Detect which cell encompasses the target text, then output its (X, Y) center coordinate. 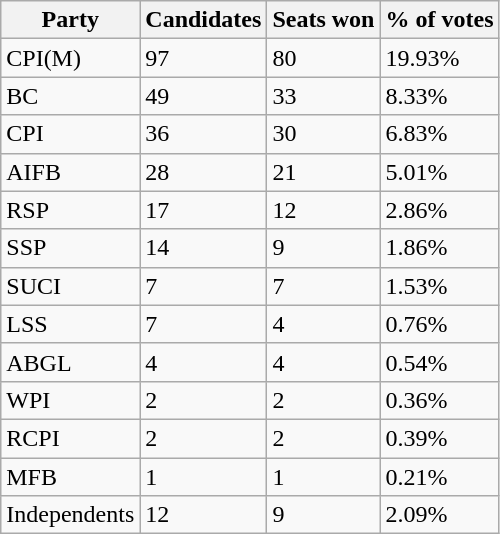
CPI (70, 134)
Candidates (204, 20)
33 (324, 96)
17 (204, 210)
1.86% (440, 248)
2.09% (440, 515)
0.21% (440, 477)
LSS (70, 324)
28 (204, 172)
49 (204, 96)
21 (324, 172)
14 (204, 248)
ABGL (70, 362)
0.76% (440, 324)
0.54% (440, 362)
8.33% (440, 96)
30 (324, 134)
Independents (70, 515)
36 (204, 134)
CPI(M) (70, 58)
0.39% (440, 438)
1.53% (440, 286)
19.93% (440, 58)
MFB (70, 477)
5.01% (440, 172)
Party (70, 20)
0.36% (440, 400)
6.83% (440, 134)
% of votes (440, 20)
RCPI (70, 438)
Seats won (324, 20)
2.86% (440, 210)
97 (204, 58)
WPI (70, 400)
SSP (70, 248)
SUCI (70, 286)
AIFB (70, 172)
BC (70, 96)
80 (324, 58)
RSP (70, 210)
